Return the [X, Y] coordinate for the center point of the cell that contains the specified text.  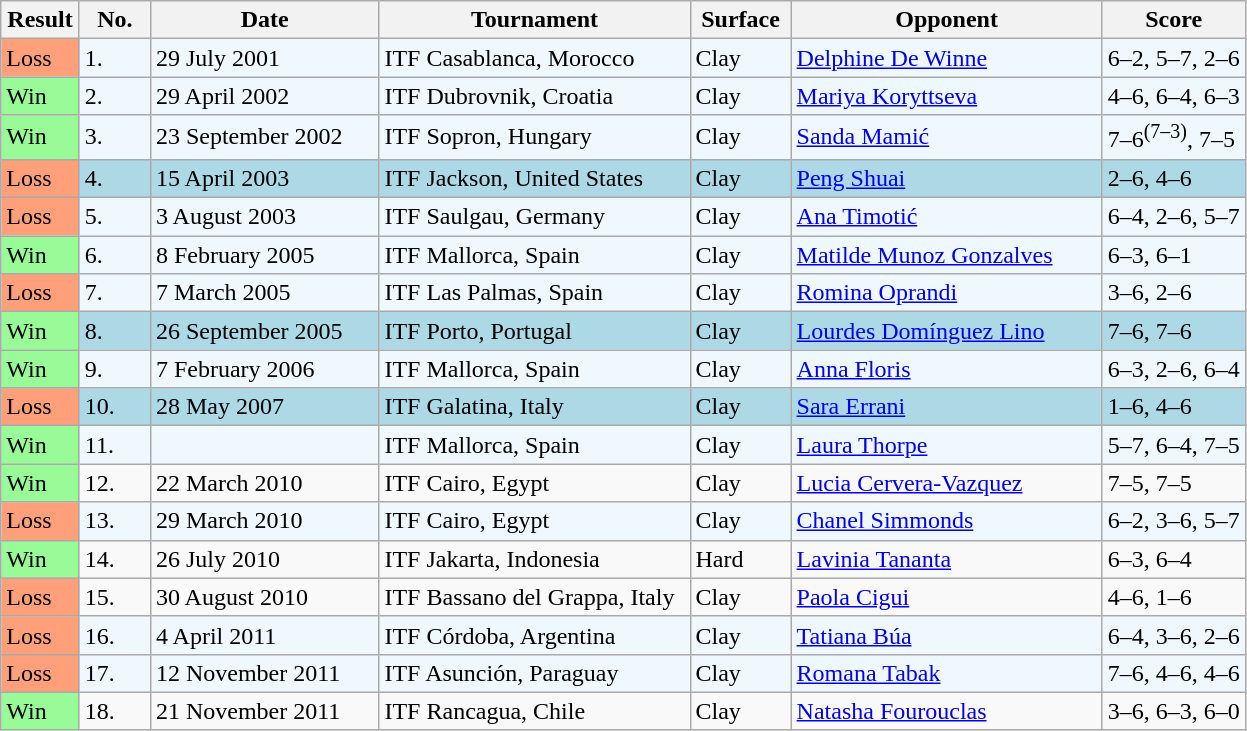
Laura Thorpe [946, 445]
12. [114, 483]
2. [114, 96]
ITF Rancagua, Chile [534, 711]
ITF Saulgau, Germany [534, 217]
1–6, 4–6 [1174, 407]
8. [114, 331]
Tatiana Búa [946, 635]
Sara Errani [946, 407]
ITF Dubrovnik, Croatia [534, 96]
26 July 2010 [264, 559]
Sanda Mamić [946, 138]
ITF Jackson, United States [534, 178]
Chanel Simmonds [946, 521]
Matilde Munoz Gonzalves [946, 255]
Result [40, 20]
ITF Córdoba, Argentina [534, 635]
30 August 2010 [264, 597]
3. [114, 138]
7 February 2006 [264, 369]
ITF Porto, Portugal [534, 331]
6–4, 3–6, 2–6 [1174, 635]
Romana Tabak [946, 673]
6. [114, 255]
ITF Jakarta, Indonesia [534, 559]
Score [1174, 20]
Romina Oprandi [946, 293]
14. [114, 559]
7–6(7–3), 7–5 [1174, 138]
ITF Galatina, Italy [534, 407]
29 July 2001 [264, 58]
4 April 2011 [264, 635]
29 April 2002 [264, 96]
Mariya Koryttseva [946, 96]
ITF Casablanca, Morocco [534, 58]
Opponent [946, 20]
3–6, 2–6 [1174, 293]
5–7, 6–4, 7–5 [1174, 445]
13. [114, 521]
Paola Cigui [946, 597]
8 February 2005 [264, 255]
28 May 2007 [264, 407]
1. [114, 58]
Delphine De Winne [946, 58]
Hard [740, 559]
10. [114, 407]
Anna Floris [946, 369]
6–4, 2–6, 5–7 [1174, 217]
Lucia Cervera-Vazquez [946, 483]
17. [114, 673]
23 September 2002 [264, 138]
Ana Timotić [946, 217]
4–6, 6–4, 6–3 [1174, 96]
7–6, 4–6, 4–6 [1174, 673]
ITF Sopron, Hungary [534, 138]
6–3, 6–4 [1174, 559]
ITF Bassano del Grappa, Italy [534, 597]
3 August 2003 [264, 217]
12 November 2011 [264, 673]
29 March 2010 [264, 521]
No. [114, 20]
Date [264, 20]
Peng Shuai [946, 178]
3–6, 6–3, 6–0 [1174, 711]
Natasha Fourouclas [946, 711]
26 September 2005 [264, 331]
15. [114, 597]
7–6, 7–6 [1174, 331]
4–6, 1–6 [1174, 597]
Lavinia Tananta [946, 559]
15 April 2003 [264, 178]
6–3, 6–1 [1174, 255]
ITF Las Palmas, Spain [534, 293]
6–2, 5–7, 2–6 [1174, 58]
16. [114, 635]
Surface [740, 20]
11. [114, 445]
7–5, 7–5 [1174, 483]
5. [114, 217]
Lourdes Domínguez Lino [946, 331]
18. [114, 711]
22 March 2010 [264, 483]
ITF Asunción, Paraguay [534, 673]
Tournament [534, 20]
6–3, 2–6, 6–4 [1174, 369]
21 November 2011 [264, 711]
6–2, 3–6, 5–7 [1174, 521]
9. [114, 369]
7 March 2005 [264, 293]
4. [114, 178]
2–6, 4–6 [1174, 178]
7. [114, 293]
